Locate the cell with the specified text and output its [X, Y] center coordinate. 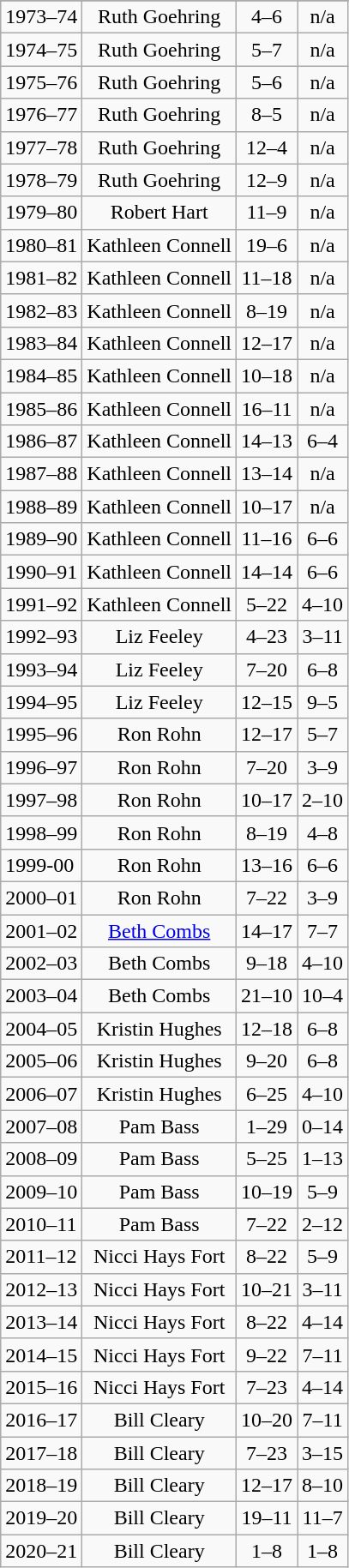
2005–06 [41, 1061]
14–13 [268, 442]
12–4 [268, 147]
5–6 [268, 82]
4–6 [268, 17]
1–13 [322, 1159]
21–10 [268, 996]
1978–79 [41, 180]
12–18 [268, 1029]
8–10 [322, 1486]
1991–92 [41, 604]
1996–97 [41, 767]
1997–98 [41, 800]
1975–76 [41, 82]
19–6 [268, 245]
1989–90 [41, 539]
1993–94 [41, 670]
1986–87 [41, 442]
1988–89 [41, 507]
11–9 [268, 213]
2002–03 [41, 964]
2008–09 [41, 1159]
2007–08 [41, 1126]
4–8 [322, 832]
16–11 [268, 409]
13–14 [268, 474]
1990–91 [41, 572]
10–18 [268, 375]
11–16 [268, 539]
2016–17 [41, 1420]
10–19 [268, 1192]
1992–93 [41, 637]
2012–13 [41, 1289]
0–14 [322, 1126]
2011–12 [41, 1257]
10–20 [268, 1420]
9–22 [268, 1355]
19–11 [268, 1518]
2020–21 [41, 1551]
3–15 [322, 1453]
1977–78 [41, 147]
2014–15 [41, 1355]
10–4 [322, 996]
11–7 [322, 1518]
2013–14 [41, 1322]
1999-00 [41, 865]
1994–95 [41, 702]
13–16 [268, 865]
8–5 [268, 115]
1980–81 [41, 245]
1995–96 [41, 735]
7–7 [322, 930]
1973–74 [41, 17]
12–15 [268, 702]
12–9 [268, 180]
5–25 [268, 1159]
2001–02 [41, 930]
1984–85 [41, 375]
1998–99 [41, 832]
2017–18 [41, 1453]
2015–16 [41, 1387]
2003–04 [41, 996]
11–18 [268, 278]
2010–11 [41, 1224]
2018–19 [41, 1486]
1–29 [268, 1126]
2004–05 [41, 1029]
2000–01 [41, 898]
2009–10 [41, 1192]
2–12 [322, 1224]
4–23 [268, 637]
9–5 [322, 702]
10–21 [268, 1289]
14–17 [268, 930]
1974–75 [41, 50]
1985–86 [41, 409]
5–22 [268, 604]
1981–82 [41, 278]
2006–07 [41, 1094]
9–18 [268, 964]
1983–84 [41, 343]
1979–80 [41, 213]
6–25 [268, 1094]
2–10 [322, 800]
6–4 [322, 442]
14–14 [268, 572]
Robert Hart [159, 213]
1987–88 [41, 474]
1982–83 [41, 310]
2019–20 [41, 1518]
1976–77 [41, 115]
9–20 [268, 1061]
